Extract the (X, Y) coordinate from the center of the cell holding the provided text.  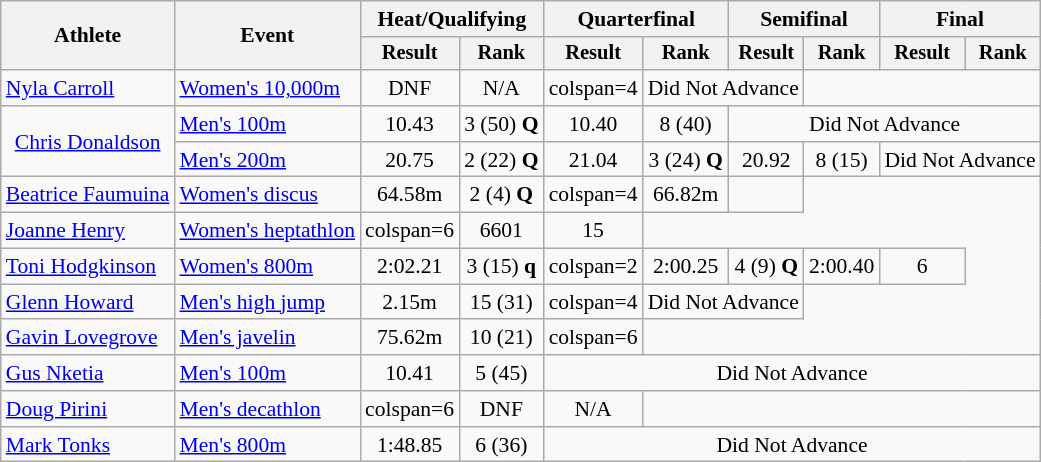
20.75 (410, 160)
64.58m (410, 195)
2:00.40 (842, 267)
colspan=2 (594, 267)
Women's 800m (268, 267)
10.41 (410, 373)
2:00.25 (686, 267)
Men's high jump (268, 302)
2:02.21 (410, 267)
Gavin Lovegrove (88, 338)
Athlete (88, 36)
4 (9) Q (766, 267)
10.43 (410, 124)
2 (22) Q (501, 160)
Men's decathlon (268, 409)
3 (15) q (501, 267)
Beatrice Faumuina (88, 195)
Chris Donaldson (88, 142)
Glenn Howard (88, 302)
Event (268, 36)
6601 (501, 231)
Quarterfinal (636, 19)
2 (4) Q (501, 195)
5 (45) (501, 373)
3 (24) Q (686, 160)
Women's discus (268, 195)
Men's javelin (268, 338)
66.82m (686, 195)
6 (922, 267)
Gus Nketia (88, 373)
8 (15) (842, 160)
15 (594, 231)
Women's heptathlon (268, 231)
21.04 (594, 160)
Final (960, 19)
10 (21) (501, 338)
75.62m (410, 338)
20.92 (766, 160)
Doug Pirini (88, 409)
Heat/Qualifying (452, 19)
2.15m (410, 302)
Semifinal (804, 19)
Men's 200m (268, 160)
15 (31) (501, 302)
3 (50) Q (501, 124)
Nyla Carroll (88, 88)
Women's 10,000m (268, 88)
Joanne Henry (88, 231)
Toni Hodgkinson (88, 267)
10.40 (594, 124)
8 (40) (686, 124)
